Return the [x, y] coordinate for the center point of the cell that contains the specified text.  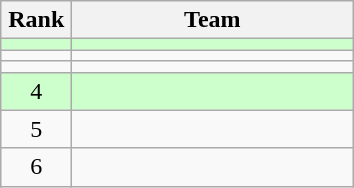
5 [36, 129]
6 [36, 167]
Team [212, 20]
Rank [36, 20]
4 [36, 91]
